Return the (x, y) coordinate for the center point of the cell that contains the specified text.  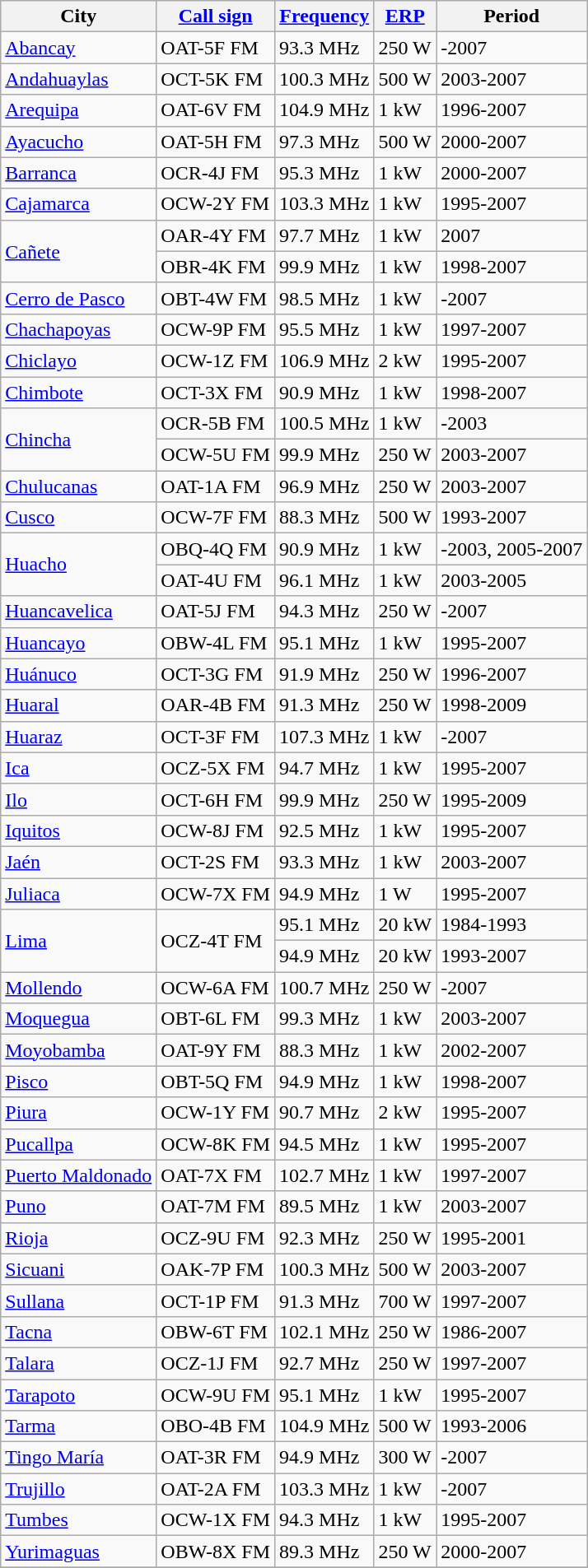
Cajamarca (79, 204)
Lima (79, 941)
Frequency (324, 16)
Tumbes (79, 1520)
OBR-4K FM (216, 267)
96.1 MHz (324, 580)
106.9 MHz (324, 361)
Tingo María (79, 1458)
Huancavelica (79, 612)
Trujillo (79, 1489)
OCZ-1J FM (216, 1363)
OCT-5K FM (216, 79)
1995-2001 (512, 1238)
OBT-5Q FM (216, 1082)
1986-2007 (512, 1332)
ERP (405, 16)
OAT-7X FM (216, 1175)
Puerto Maldonado (79, 1175)
Jaén (79, 862)
1995-2009 (512, 799)
Huacho (79, 565)
94.7 MHz (324, 768)
102.1 MHz (324, 1332)
92.3 MHz (324, 1238)
OCW-8J FM (216, 831)
2003-2005 (512, 580)
OCT-2S FM (216, 862)
OCT-3G FM (216, 674)
97.7 MHz (324, 235)
95.3 MHz (324, 173)
2007 (512, 235)
OCR-4J FM (216, 173)
OBO-4B FM (216, 1426)
OAT-5J FM (216, 612)
Tarapoto (79, 1395)
Huaraz (79, 737)
Period (512, 16)
Abancay (79, 48)
Chimbote (79, 393)
1998-2009 (512, 705)
OCW-9P FM (216, 329)
OCT-6H FM (216, 799)
1993-2006 (512, 1426)
Chachapoyas (79, 329)
Sicuani (79, 1269)
92.7 MHz (324, 1363)
1 W (405, 893)
100.7 MHz (324, 988)
OAT-3R FM (216, 1458)
OCW-6A FM (216, 988)
OAT-4U FM (216, 580)
OAT-6V FM (216, 110)
Piura (79, 1113)
700 W (405, 1300)
Sullana (79, 1300)
OAK-7P FM (216, 1269)
Arequipa (79, 110)
OAT-7M FM (216, 1207)
Mollendo (79, 988)
OBW-6T FM (216, 1332)
300 W (405, 1458)
City (79, 16)
98.5 MHz (324, 298)
99.3 MHz (324, 1019)
OBW-8X FM (216, 1552)
OBT-6L FM (216, 1019)
Pisco (79, 1082)
92.5 MHz (324, 831)
Moquegua (79, 1019)
100.5 MHz (324, 424)
90.7 MHz (324, 1113)
Ayacucho (79, 142)
89.5 MHz (324, 1207)
OCW-2Y FM (216, 204)
OCW-9U FM (216, 1395)
OCZ-4T FM (216, 941)
OAT-1A FM (216, 486)
Tarma (79, 1426)
95.5 MHz (324, 329)
Chincha (79, 440)
Yurimaguas (79, 1552)
Huánuco (79, 674)
96.9 MHz (324, 486)
Chulucanas (79, 486)
OCW-1Z FM (216, 361)
OCZ-9U FM (216, 1238)
OCT-3X FM (216, 393)
OCW-1Y FM (216, 1113)
Call sign (216, 16)
OAR-4Y FM (216, 235)
Barranca (79, 173)
Ilo (79, 799)
OCT-1P FM (216, 1300)
OCW-5U FM (216, 455)
102.7 MHz (324, 1175)
107.3 MHz (324, 737)
Chiclayo (79, 361)
OBQ-4Q FM (216, 549)
Huaral (79, 705)
Rioja (79, 1238)
-2003 (512, 424)
Pucallpa (79, 1144)
Cañete (79, 251)
OAT-9Y FM (216, 1050)
Cerro de Pasco (79, 298)
Ica (79, 768)
OCW-8K FM (216, 1144)
Tacna (79, 1332)
OAT-5H FM (216, 142)
OAT-2A FM (216, 1489)
OCW-7X FM (216, 893)
Huancayo (79, 643)
Cusco (79, 518)
Talara (79, 1363)
OBT-4W FM (216, 298)
OAT-5F FM (216, 48)
-2003, 2005-2007 (512, 549)
Juliaca (79, 893)
OCR-5B FM (216, 424)
OCZ-5X FM (216, 768)
OAR-4B FM (216, 705)
Andahuaylas (79, 79)
2002-2007 (512, 1050)
89.3 MHz (324, 1552)
94.5 MHz (324, 1144)
Puno (79, 1207)
97.3 MHz (324, 142)
OCT-3F FM (216, 737)
OBW-4L FM (216, 643)
Iquitos (79, 831)
Moyobamba (79, 1050)
OCW-1X FM (216, 1520)
OCW-7F FM (216, 518)
91.9 MHz (324, 674)
1984-1993 (512, 925)
